Return the [X, Y] coordinate for the center point of the cell that contains the specified text.  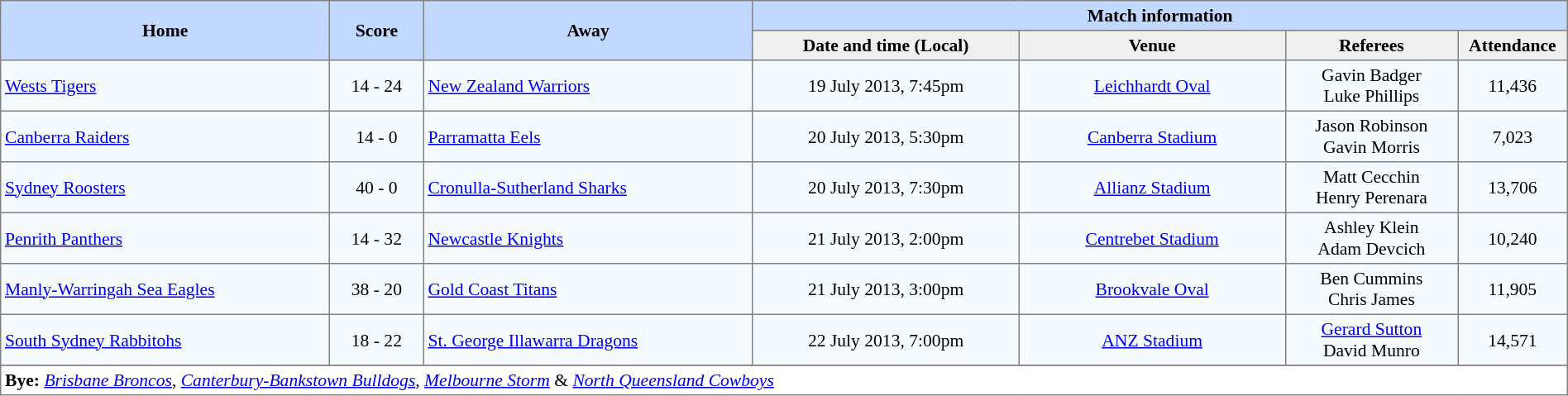
St. George Illawarra Dragons [588, 340]
ANZ Stadium [1152, 340]
Ben CumminsChris James [1371, 289]
Canberra Raiders [165, 136]
14 - 24 [377, 86]
Jason RobinsonGavin Morris [1371, 136]
Penrith Panthers [165, 238]
19 July 2013, 7:45pm [886, 86]
20 July 2013, 5:30pm [886, 136]
Gold Coast Titans [588, 289]
New Zealand Warriors [588, 86]
38 - 20 [377, 289]
Sydney Roosters [165, 188]
Manly-Warringah Sea Eagles [165, 289]
11,436 [1513, 86]
Leichhardt Oval [1152, 86]
Venue [1152, 45]
21 July 2013, 3:00pm [886, 289]
11,905 [1513, 289]
21 July 2013, 2:00pm [886, 238]
Parramatta Eels [588, 136]
10,240 [1513, 238]
20 July 2013, 7:30pm [886, 188]
22 July 2013, 7:00pm [886, 340]
14 - 0 [377, 136]
Away [588, 31]
18 - 22 [377, 340]
Canberra Stadium [1152, 136]
Gerard SuttonDavid Munro [1371, 340]
14,571 [1513, 340]
40 - 0 [377, 188]
Match information [1159, 16]
Referees [1371, 45]
Centrebet Stadium [1152, 238]
Newcastle Knights [588, 238]
Score [377, 31]
14 - 32 [377, 238]
South Sydney Rabbitohs [165, 340]
Bye: Brisbane Broncos, Canterbury-Bankstown Bulldogs, Melbourne Storm & North Queensland Cowboys [784, 380]
Gavin BadgerLuke Phillips [1371, 86]
Ashley KleinAdam Devcich [1371, 238]
Brookvale Oval [1152, 289]
Home [165, 31]
7,023 [1513, 136]
Cronulla-Sutherland Sharks [588, 188]
Date and time (Local) [886, 45]
Wests Tigers [165, 86]
Allianz Stadium [1152, 188]
Matt CecchinHenry Perenara [1371, 188]
13,706 [1513, 188]
Attendance [1513, 45]
